Return (x, y) of the center of cell containing provided text 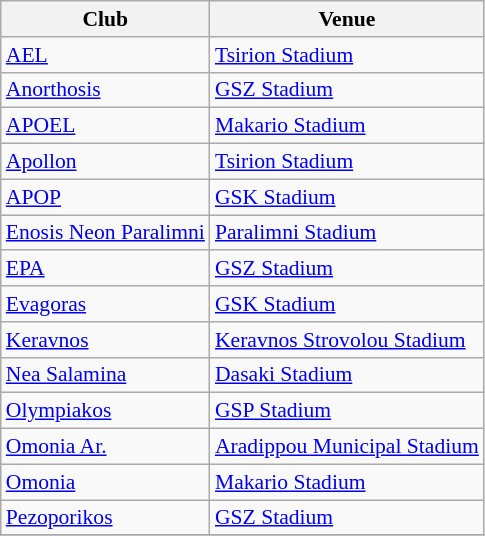
APOEL (106, 126)
EPA (106, 269)
Aradippou Municipal Stadium (347, 447)
Nea Salamina (106, 375)
Paralimni Stadium (347, 233)
Omonia Ar. (106, 447)
Keravnos Strovolou Stadium (347, 340)
Venue (347, 19)
Dasaki Stadium (347, 375)
Enosis Neon Paralimni (106, 233)
GSP Stadium (347, 411)
Olympiakos (106, 411)
APOP (106, 197)
AEL (106, 55)
Anorthosis (106, 90)
Apollon (106, 162)
Evagoras (106, 304)
Keravnos (106, 340)
Pezoporikos (106, 518)
Club (106, 19)
Omonia (106, 482)
